Locate the cell with the specified text and output its [X, Y] center coordinate. 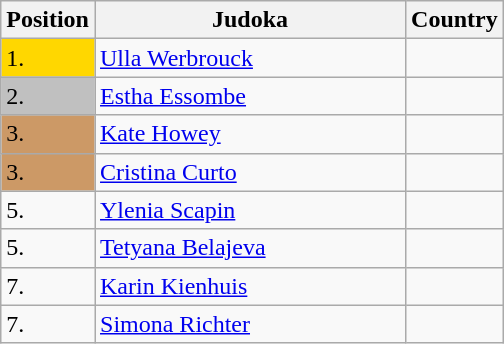
Judoka [250, 20]
Kate Howey [250, 134]
Cristina Curto [250, 172]
Estha Essombe [250, 96]
Tetyana Belajeva [250, 248]
2. [48, 96]
Ulla Werbrouck [250, 58]
Country [455, 20]
Karin Kienhuis [250, 286]
1. [48, 58]
Ylenia Scapin [250, 210]
Simona Richter [250, 324]
Position [48, 20]
